Detect which cell encompasses the target text, then output its [X, Y] center coordinate. 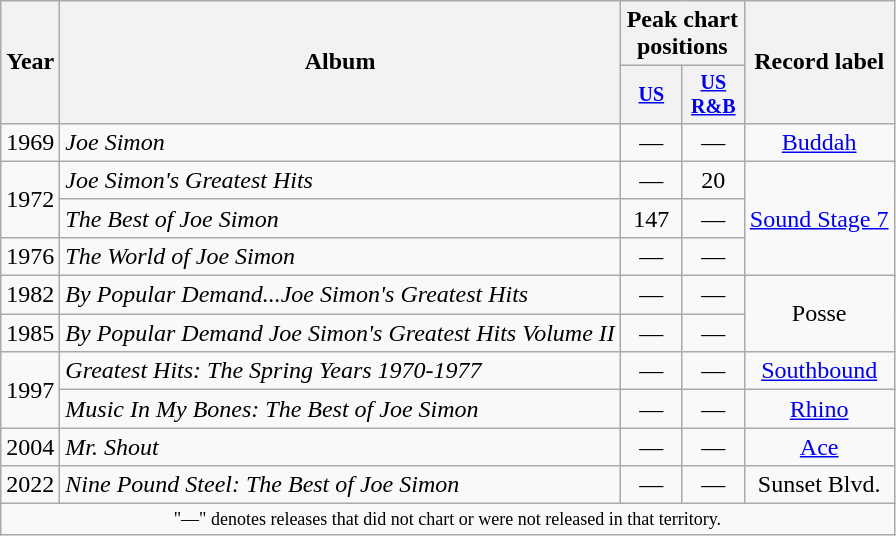
Posse [819, 314]
Southbound [819, 371]
Sunset Blvd. [819, 485]
By Popular Demand...Joe Simon's Greatest Hits [340, 295]
By Popular Demand Joe Simon's Greatest Hits Volume II [340, 333]
Sound Stage 7 [819, 218]
Music In My Bones: The Best of Joe Simon [340, 409]
Rhino [819, 409]
"—" denotes releases that did not chart or were not released in that territory. [448, 520]
1997 [30, 390]
Buddah [819, 142]
1969 [30, 142]
Joe Simon [340, 142]
20 [713, 180]
Ace [819, 447]
The World of Joe Simon [340, 256]
2004 [30, 447]
Nine Pound Steel: The Best of Joe Simon [340, 485]
The Best of Joe Simon [340, 218]
147 [651, 218]
1985 [30, 333]
Joe Simon's Greatest Hits [340, 180]
2022 [30, 485]
Greatest Hits: The Spring Years 1970-1977 [340, 371]
USR&B [713, 94]
1972 [30, 199]
Mr. Shout [340, 447]
1976 [30, 256]
1982 [30, 295]
Peak chart positions [682, 34]
Album [340, 62]
US [651, 94]
Record label [819, 62]
Year [30, 62]
